Identify which cell holds the provided text, then report its [x, y] central coordinate. 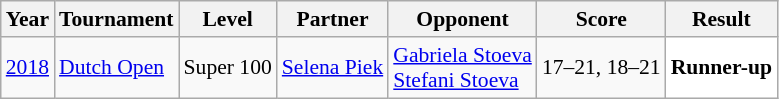
Runner-up [722, 68]
Opponent [462, 19]
Score [602, 19]
17–21, 18–21 [602, 68]
Year [28, 19]
2018 [28, 68]
Dutch Open [116, 68]
Result [722, 19]
Selena Piek [332, 68]
Super 100 [228, 68]
Tournament [116, 19]
Partner [332, 19]
Level [228, 19]
Gabriela Stoeva Stefani Stoeva [462, 68]
